Detect which cell encompasses the target text, then output its [X, Y] center coordinate. 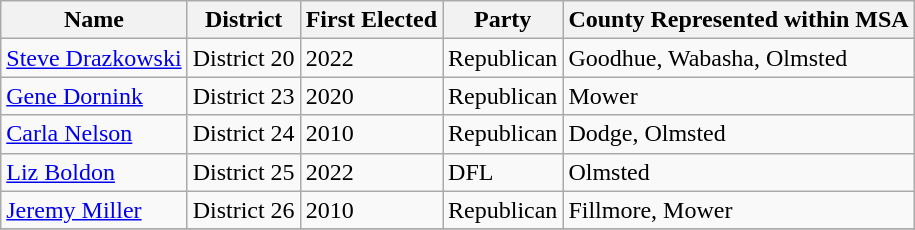
District [244, 20]
Liz Boldon [94, 172]
DFL [503, 172]
District 26 [244, 210]
Jeremy Miller [94, 210]
Goodhue, Wabasha, Olmsted [738, 58]
Name [94, 20]
Fillmore, Mower [738, 210]
District 20 [244, 58]
Steve Drazkowski [94, 58]
District 24 [244, 134]
Mower [738, 96]
Dodge, Olmsted [738, 134]
District 25 [244, 172]
Gene Dornink [94, 96]
Party [503, 20]
First Elected [371, 20]
Olmsted [738, 172]
2020 [371, 96]
District 23 [244, 96]
Carla Nelson [94, 134]
County Represented within MSA [738, 20]
